Return the (x, y) coordinate for the center point of the cell that contains the specified text.  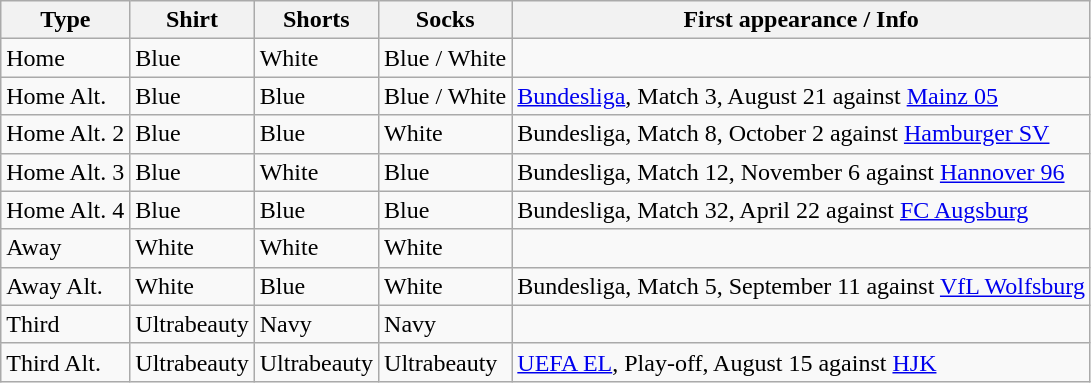
UEFA EL, Play-off, August 15 against HJK (802, 362)
First appearance / Info (802, 20)
Bundesliga, Match 32, April 22 against FC Augsburg (802, 210)
Home (66, 58)
Third Alt. (66, 362)
Socks (446, 20)
Bundesliga, Match 12, November 6 against Hannover 96 (802, 172)
Home Alt. 4 (66, 210)
Bundesliga, Match 3, August 21 against Mainz 05 (802, 96)
Shirt (192, 20)
Home Alt. 3 (66, 172)
Home Alt. (66, 96)
Away (66, 248)
Shorts (316, 20)
Third (66, 324)
Type (66, 20)
Bundesliga, Match 8, October 2 against Hamburger SV (802, 134)
Away Alt. (66, 286)
Bundesliga, Match 5, September 11 against VfL Wolfsburg (802, 286)
Home Alt. 2 (66, 134)
